From the cell containing the given text, extract its center point as (x, y) coordinate. 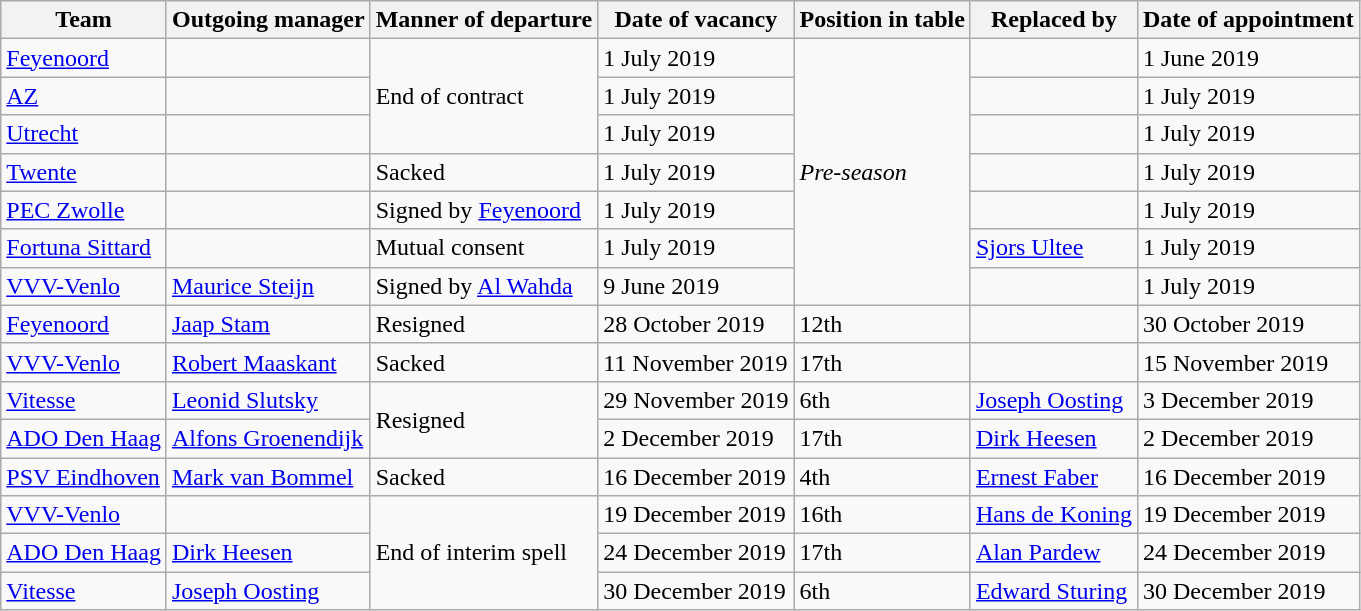
4th (882, 477)
Sjors Ultee (1054, 248)
Hans de Koning (1054, 515)
16th (882, 515)
End of contract (484, 96)
15 November 2019 (1248, 362)
12th (882, 324)
28 October 2019 (696, 324)
Fortuna Sittard (84, 248)
9 June 2019 (696, 286)
Date of vacancy (696, 20)
Twente (84, 172)
Utrecht (84, 134)
Alan Pardew (1054, 553)
3 December 2019 (1248, 400)
11 November 2019 (696, 362)
Pre-season (882, 172)
Maurice Steijn (268, 286)
Edward Sturing (1054, 591)
Signed by Feyenoord (484, 210)
Date of appointment (1248, 20)
1 June 2019 (1248, 58)
Robert Maaskant (268, 362)
PEC Zwolle (84, 210)
Jaap Stam (268, 324)
Leonid Slutsky (268, 400)
Mark van Bommel (268, 477)
Team (84, 20)
Position in table (882, 20)
PSV Eindhoven (84, 477)
Ernest Faber (1054, 477)
Alfons Groenendijk (268, 438)
AZ (84, 96)
End of interim spell (484, 553)
Outgoing manager (268, 20)
29 November 2019 (696, 400)
30 October 2019 (1248, 324)
Manner of departure (484, 20)
Mutual consent (484, 248)
Replaced by (1054, 20)
Signed by Al Wahda (484, 286)
